Extract the (x, y) coordinate from the center of the cell holding the provided text.  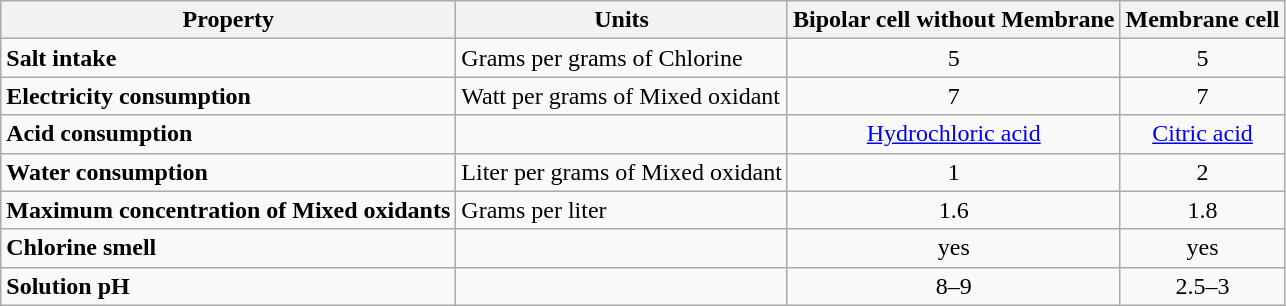
Units (622, 20)
8–9 (954, 286)
Bipolar cell without Membrane (954, 20)
1.6 (954, 210)
Water consumption (228, 172)
Acid consumption (228, 134)
2.5–3 (1202, 286)
1.8 (1202, 210)
Chlorine smell (228, 248)
Solution pH (228, 286)
Membrane cell (1202, 20)
Hydrochloric acid (954, 134)
Electricity consumption (228, 96)
Watt per grams of Mixed oxidant (622, 96)
Property (228, 20)
Liter per grams of Mixed oxidant (622, 172)
2 (1202, 172)
Grams per grams of Chlorine (622, 58)
Salt intake (228, 58)
Citric acid (1202, 134)
Maximum concentration of Mixed oxidants (228, 210)
Grams per liter (622, 210)
1 (954, 172)
